Locate the cell with the specified text and output its [X, Y] center coordinate. 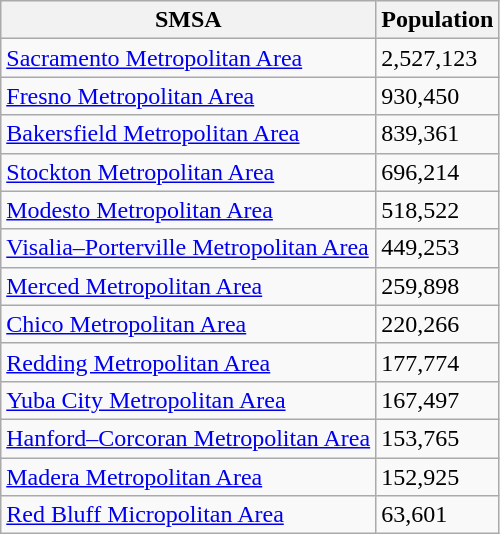
Visalia–Porterville Metropolitan Area [188, 248]
167,497 [438, 400]
Merced Metropolitan Area [188, 286]
Stockton Metropolitan Area [188, 172]
Redding Metropolitan Area [188, 362]
Population [438, 20]
839,361 [438, 134]
2,527,123 [438, 58]
153,765 [438, 438]
220,266 [438, 324]
Yuba City Metropolitan Area [188, 400]
177,774 [438, 362]
Sacramento Metropolitan Area [188, 58]
Modesto Metropolitan Area [188, 210]
Fresno Metropolitan Area [188, 96]
SMSA [188, 20]
930,450 [438, 96]
Madera Metropolitan Area [188, 477]
Chico Metropolitan Area [188, 324]
63,601 [438, 515]
Red Bluff Micropolitan Area [188, 515]
Hanford–Corcoran Metropolitan Area [188, 438]
152,925 [438, 477]
449,253 [438, 248]
259,898 [438, 286]
696,214 [438, 172]
Bakersfield Metropolitan Area [188, 134]
518,522 [438, 210]
